Return the (X, Y) coordinate for the center point of the cell that contains the specified text.  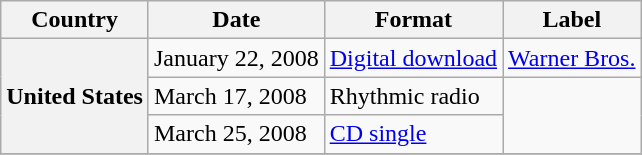
March 17, 2008 (236, 96)
March 25, 2008 (236, 134)
United States (75, 96)
January 22, 2008 (236, 58)
Country (75, 20)
Digital download (413, 58)
CD single (413, 134)
Rhythmic radio (413, 96)
Format (413, 20)
Date (236, 20)
Label (572, 20)
Warner Bros. (572, 58)
